Output the [x, y] coordinate of the center of the cell containing the given text.  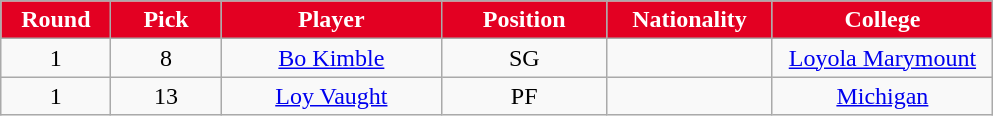
Loyola Marymount [882, 58]
13 [166, 96]
Player [331, 20]
Loy Vaught [331, 96]
Bo Kimble [331, 58]
8 [166, 58]
Michigan [882, 96]
Nationality [690, 20]
College [882, 20]
Round [56, 20]
SG [524, 58]
Pick [166, 20]
PF [524, 96]
Position [524, 20]
